Identify which cell holds the provided text, then report its [x, y] central coordinate. 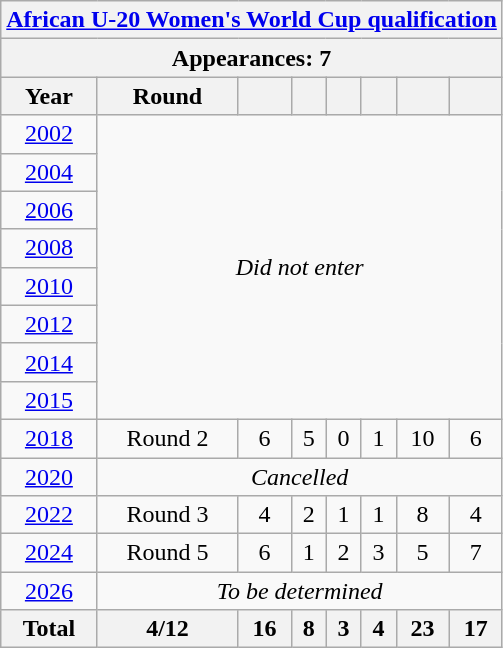
Cancelled [300, 477]
Year [49, 96]
2004 [49, 172]
Did not enter [300, 267]
2006 [49, 210]
African U-20 Women's World Cup qualification [252, 20]
2008 [49, 248]
10 [422, 438]
2002 [49, 134]
7 [476, 553]
17 [476, 629]
23 [422, 629]
Round 3 [168, 515]
2020 [49, 477]
2026 [49, 591]
2012 [49, 324]
Total [49, 629]
To be determined [300, 591]
0 [344, 438]
2022 [49, 515]
4/12 [168, 629]
2024 [49, 553]
Round 5 [168, 553]
2010 [49, 286]
2014 [49, 362]
2015 [49, 400]
16 [264, 629]
Appearances: 7 [252, 58]
Round 2 [168, 438]
2018 [49, 438]
Round [168, 96]
